Locate the cell with the specified text and output its [X, Y] center coordinate. 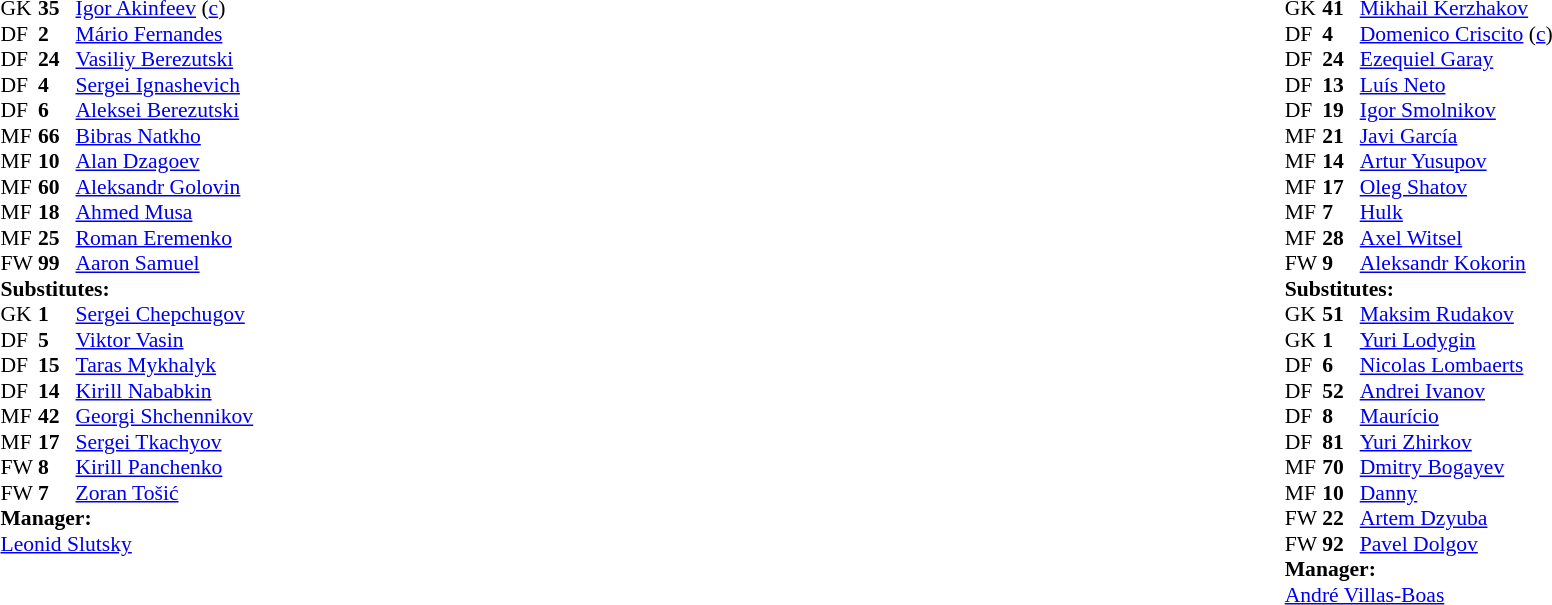
Zoran Tošić [165, 493]
92 [1341, 544]
28 [1341, 238]
25 [57, 238]
Kirill Panchenko [165, 467]
Aleksei Berezutski [165, 111]
70 [1341, 467]
Sergei Tkachyov [165, 442]
19 [1341, 111]
5 [57, 340]
81 [1341, 442]
21 [1341, 136]
Bibras Natkho [165, 136]
Roman Eremenko [165, 238]
Manager: [126, 519]
Kirill Nababkin [165, 391]
Mário Fernandes [165, 34]
Aaron Samuel [165, 263]
52 [1341, 391]
Ahmed Musa [165, 213]
42 [57, 417]
22 [1341, 519]
Vasiliy Berezutski [165, 59]
Alan Dzagoev [165, 161]
Georgi Shchennikov [165, 417]
9 [1341, 263]
Substitutes: [126, 289]
99 [57, 263]
Sergei Ignashevich [165, 85]
15 [57, 365]
Aleksandr Golovin [165, 187]
Sergei Chepchugov [165, 315]
51 [1341, 315]
Leonid Slutsky [126, 544]
60 [57, 187]
Taras Mykhalyk [165, 365]
2 [57, 34]
Viktor Vasin [165, 340]
66 [57, 136]
13 [1341, 85]
18 [57, 213]
